Detect which cell encompasses the target text, then output its (x, y) center coordinate. 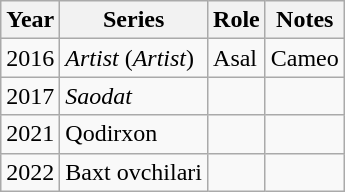
Role (237, 20)
2022 (30, 172)
Baxt ovchilari (134, 172)
Qodirxon (134, 134)
Saodat (134, 96)
Notes (304, 20)
2016 (30, 58)
Asal (237, 58)
Series (134, 20)
2017 (30, 96)
Artist (Artist) (134, 58)
2021 (30, 134)
Year (30, 20)
Cameo (304, 58)
